Locate the cell with the specified text and output its (X, Y) center coordinate. 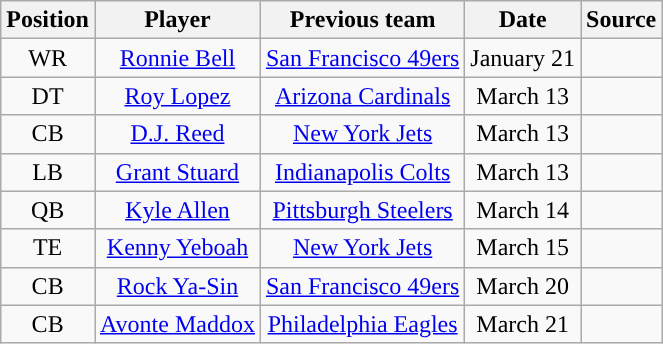
WR (48, 58)
Indianapolis Colts (362, 172)
March 21 (523, 324)
Source (620, 20)
Roy Lopez (177, 96)
Avonte Maddox (177, 324)
Position (48, 20)
D.J. Reed (177, 134)
Kenny Yeboah (177, 248)
Philadelphia Eagles (362, 324)
March 14 (523, 210)
January 21 (523, 58)
Date (523, 20)
March 20 (523, 286)
DT (48, 96)
LB (48, 172)
Grant Stuard (177, 172)
Player (177, 20)
QB (48, 210)
Rock Ya-Sin (177, 286)
Arizona Cardinals (362, 96)
March 15 (523, 248)
Pittsburgh Steelers (362, 210)
Previous team (362, 20)
Ronnie Bell (177, 58)
Kyle Allen (177, 210)
TE (48, 248)
